Return [X, Y] of the center of cell containing provided text 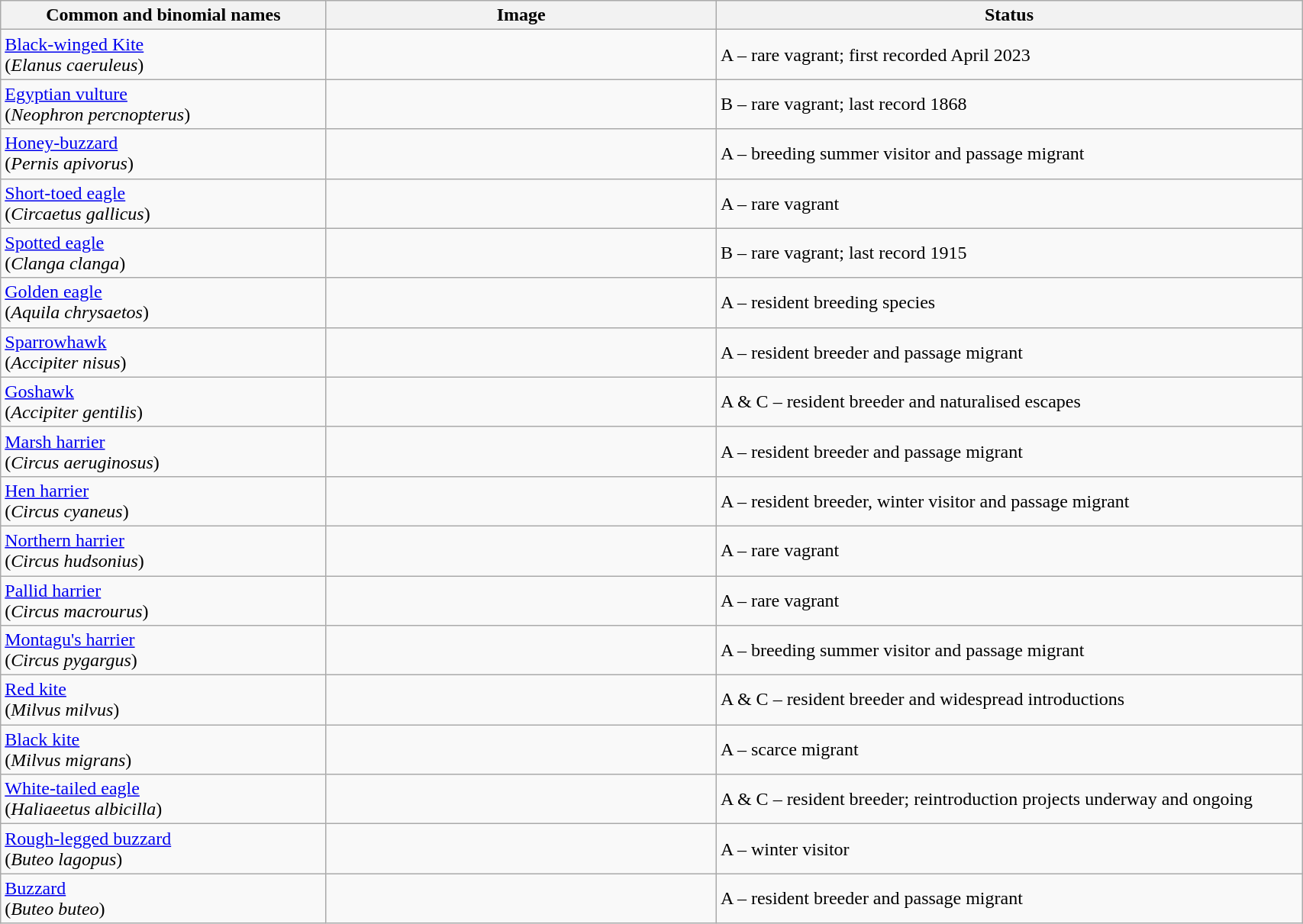
Pallid harrier(Circus macrourus) [163, 600]
Black-winged Kite(Elanus caeruleus) [163, 55]
Montagu's harrier(Circus pygargus) [163, 650]
A & C – resident breeder; reintroduction projects underway and ongoing [1009, 800]
Rough-legged buzzard(Buteo lagopus) [163, 848]
Egyptian vulture(Neophron percnopterus) [163, 104]
Status [1009, 15]
Hen harrier(Circus cyaneus) [163, 501]
Buzzard(Buteo buteo) [163, 899]
A – resident breeding species [1009, 302]
A – resident breeder, winter visitor and passage migrant [1009, 501]
Marsh harrier(Circus aeruginosus) [163, 452]
White-tailed eagle(Haliaeetus albicilla) [163, 800]
Northern harrier(Circus hudsonius) [163, 551]
Black kite(Milvus migrans) [163, 749]
A & C – resident breeder and naturalised escapes [1009, 401]
Common and binomial names [163, 15]
Image [521, 15]
Golden eagle(Aquila chrysaetos) [163, 302]
Honey-buzzard(Pernis apivorus) [163, 154]
Spotted eagle(Clanga clanga) [163, 253]
B – rare vagrant; last record 1915 [1009, 253]
Red kite(Milvus milvus) [163, 700]
A – winter visitor [1009, 848]
A – rare vagrant; first recorded April 2023 [1009, 55]
Sparrowhawk(Accipiter nisus) [163, 353]
Goshawk(Accipiter gentilis) [163, 401]
Short-toed eagle(Circaetus gallicus) [163, 203]
A – scarce migrant [1009, 749]
B – rare vagrant; last record 1868 [1009, 104]
A & C – resident breeder and widespread introductions [1009, 700]
